Return the [X, Y] coordinate for the center point of the cell that contains the specified text.  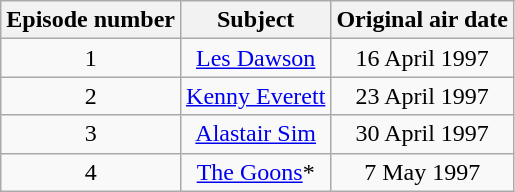
23 April 1997 [422, 96]
30 April 1997 [422, 134]
Subject [256, 20]
The Goons* [256, 172]
Les Dawson [256, 58]
Episode number [91, 20]
Alastair Sim [256, 134]
4 [91, 172]
7 May 1997 [422, 172]
1 [91, 58]
3 [91, 134]
Original air date [422, 20]
16 April 1997 [422, 58]
Kenny Everett [256, 96]
2 [91, 96]
